Locate the cell with the specified text and output its (X, Y) center coordinate. 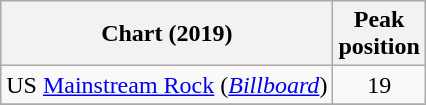
Chart (2019) (167, 34)
19 (379, 85)
Peakposition (379, 34)
US Mainstream Rock (Billboard) (167, 85)
